Return the (x, y) coordinate for the center point of the cell that contains the specified text.  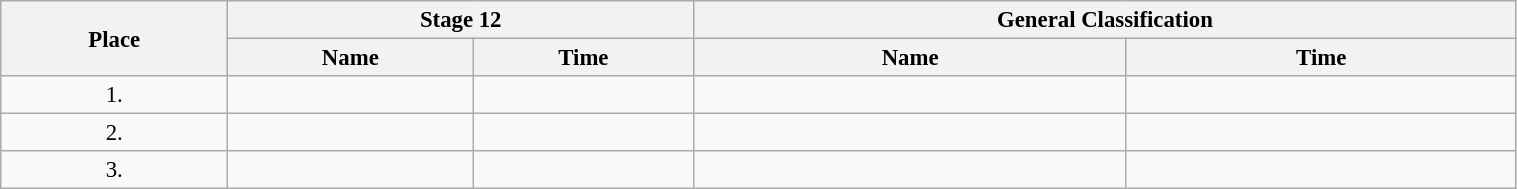
General Classification (1105, 20)
3. (114, 170)
Stage 12 (461, 20)
Place (114, 38)
2. (114, 133)
1. (114, 95)
